Scan for the cell matching the given text and deliver its [X, Y] coordinate at center. 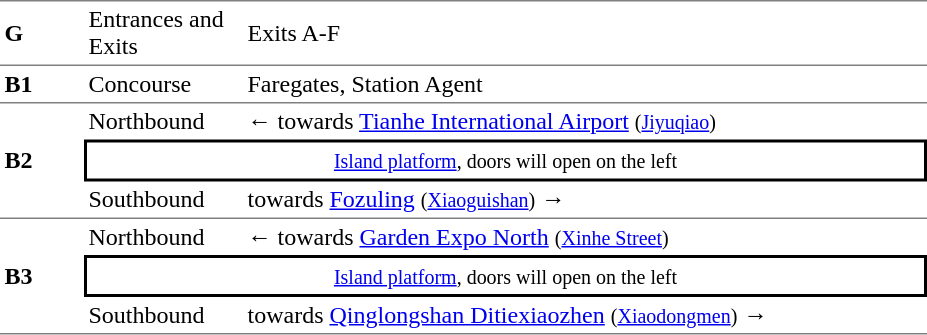
G [42, 33]
Entrances and Exits [164, 33]
B2 [42, 162]
towards Qinglongshan Ditiexiaozhen (Xiaodongmen) → [585, 316]
Exits A-F [585, 33]
Concourse [164, 85]
B3 [42, 277]
B1 [42, 85]
← towards Garden Expo North (Xinhe Street) [585, 237]
Faregates, Station Agent [585, 85]
towards Fozuling (Xiaoguishan) → [585, 201]
← towards Tianhe International Airport (Jiyuqiao) [585, 122]
